Output the [X, Y] coordinate of the center of the cell containing the given text.  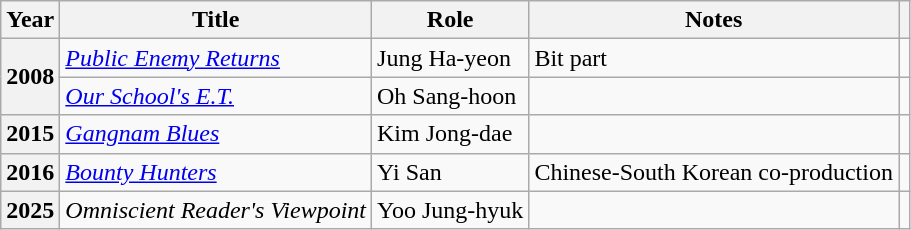
Bounty Hunters [216, 172]
Yoo Jung-hyuk [450, 210]
2025 [30, 210]
Jung Ha-yeon [450, 58]
Title [216, 20]
Chinese-South Korean co-production [714, 172]
2016 [30, 172]
Yi San [450, 172]
Notes [714, 20]
Omniscient Reader's Viewpoint [216, 210]
Year [30, 20]
2008 [30, 77]
Public Enemy Returns [216, 58]
Gangnam Blues [216, 134]
2015 [30, 134]
Kim Jong-dae [450, 134]
Bit part [714, 58]
Role [450, 20]
Our School's E.T. [216, 96]
Oh Sang-hoon [450, 96]
